Find where the given text appears and provide that cell's center as (X, Y) coordinate. 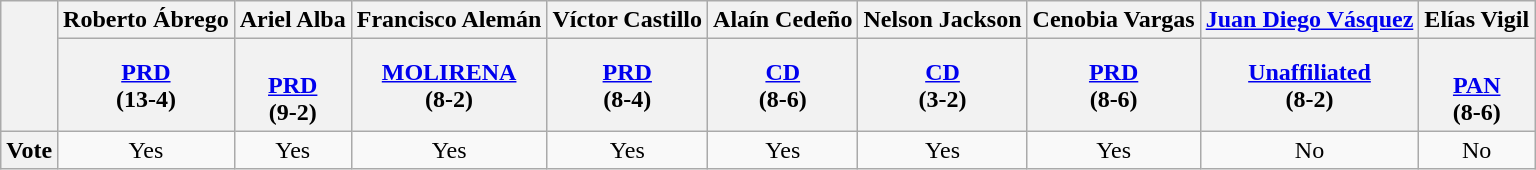
Roberto Ábrego (146, 20)
Francisco Alemán (449, 20)
Cenobia Vargas (1114, 20)
Vote (30, 150)
PAN(8-6) (1477, 85)
PRD(9-2) (292, 85)
CD(3-2) (942, 85)
Ariel Alba (292, 20)
Alaín Cedeño (783, 20)
PRD(13-4) (146, 85)
Víctor Castillo (628, 20)
PRD(8-6) (1114, 85)
Unaffiliated(8-2) (1310, 85)
MOLIRENA(8-2) (449, 85)
CD(8-6) (783, 85)
Elías Vigil (1477, 20)
Nelson Jackson (942, 20)
Juan Diego Vásquez (1310, 20)
PRD(8-4) (628, 85)
